Return the (x, y) coordinate for the center point of the cell that contains the specified text.  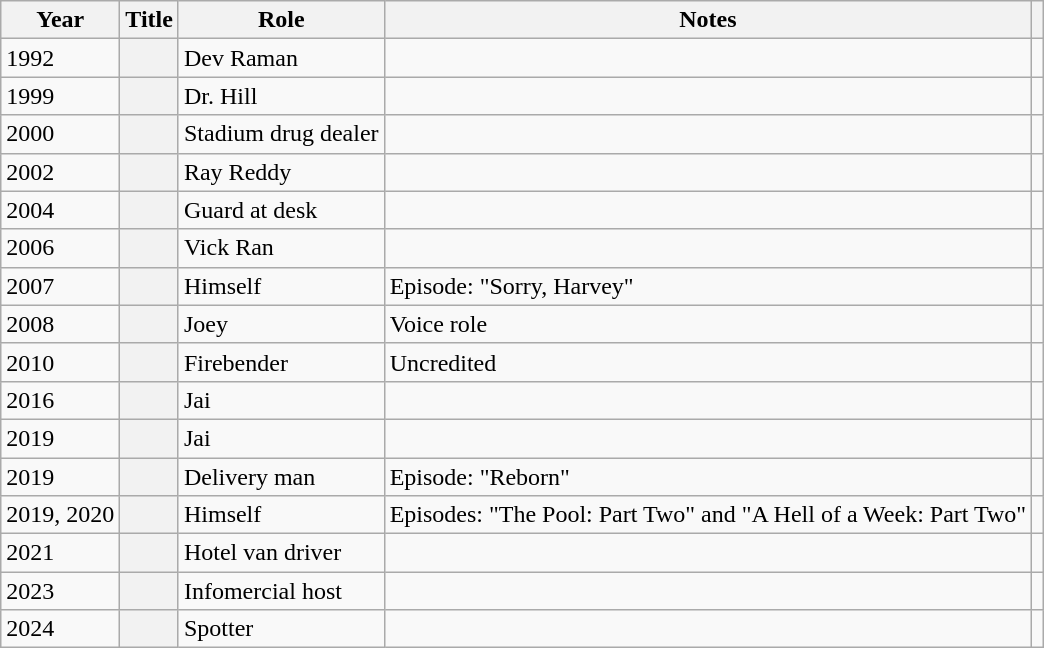
Ray Reddy (281, 172)
2000 (60, 134)
Infomercial host (281, 591)
Dr. Hill (281, 96)
Spotter (281, 629)
2008 (60, 324)
Guard at desk (281, 210)
Firebender (281, 362)
2023 (60, 591)
Uncredited (708, 362)
2002 (60, 172)
Role (281, 20)
Joey (281, 324)
2019, 2020 (60, 515)
2016 (60, 400)
Episodes: "The Pool: Part Two" and "A Hell of a Week: Part Two" (708, 515)
Dev Raman (281, 58)
2021 (60, 553)
Delivery man (281, 477)
Stadium drug dealer (281, 134)
2006 (60, 248)
1999 (60, 96)
2024 (60, 629)
Notes (708, 20)
Episode: "Reborn" (708, 477)
Hotel van driver (281, 553)
Vick Ran (281, 248)
Voice role (708, 324)
Year (60, 20)
Title (150, 20)
2010 (60, 362)
2007 (60, 286)
2004 (60, 210)
Episode: "Sorry, Harvey" (708, 286)
1992 (60, 58)
